Search for the cell housing the specified text and yield its [x, y] center coordinate. 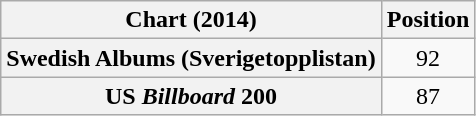
Swedish Albums (Sverigetopplistan) [191, 58]
92 [428, 58]
87 [428, 96]
Position [428, 20]
Chart (2014) [191, 20]
US Billboard 200 [191, 96]
